Extract the (x, y) coordinate from the center of the cell holding the provided text.  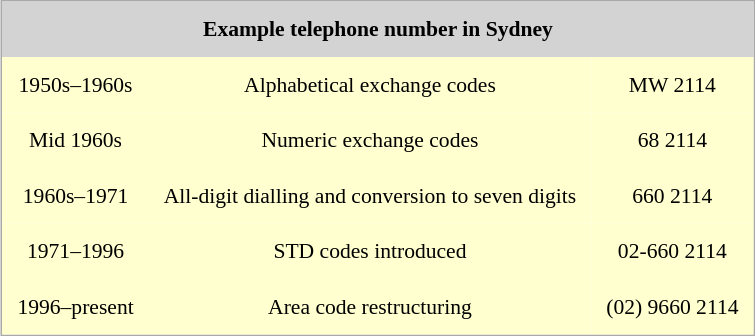
Alphabetical exchange codes (370, 85)
Mid 1960s (75, 140)
Example telephone number in Sydney (378, 30)
660 2114 (672, 196)
68 2114 (672, 140)
MW 2114 (672, 85)
STD codes introduced (370, 252)
(02) 9660 2114 (672, 307)
1950s–1960s (75, 85)
Area code restructuring (370, 307)
1960s–1971 (75, 196)
Numeric exchange codes (370, 140)
1996–present (75, 307)
All-digit dialling and conversion to seven digits (370, 196)
02-660 2114 (672, 252)
1971–1996 (75, 252)
